Locate the cell with the specified text and output its [x, y] center coordinate. 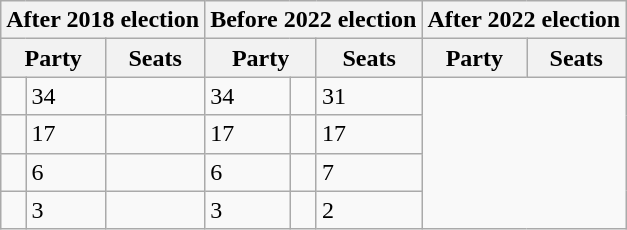
Before 2022 election [314, 20]
After 2018 election [103, 20]
2 [368, 210]
After 2022 election [524, 20]
31 [368, 96]
7 [368, 172]
